For the text-containing cell, return its midpoint in (x, y) coordinate format. 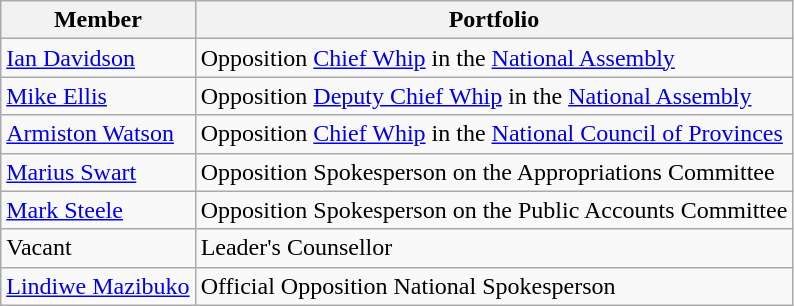
Mark Steele (98, 210)
Official Opposition National Spokesperson (494, 286)
Leader's Counsellor (494, 248)
Lindiwe Mazibuko (98, 286)
Opposition Deputy Chief Whip in the National Assembly (494, 96)
Portfolio (494, 20)
Vacant (98, 248)
Opposition Spokesperson on the Public Accounts Committee (494, 210)
Member (98, 20)
Ian Davidson (98, 58)
Mike Ellis (98, 96)
Opposition Chief Whip in the National Council of Provinces (494, 134)
Marius Swart (98, 172)
Opposition Spokesperson on the Appropriations Committee (494, 172)
Armiston Watson (98, 134)
Opposition Chief Whip in the National Assembly (494, 58)
